Determine the [x, y] coordinate at the center of the cell enclosing the given text.  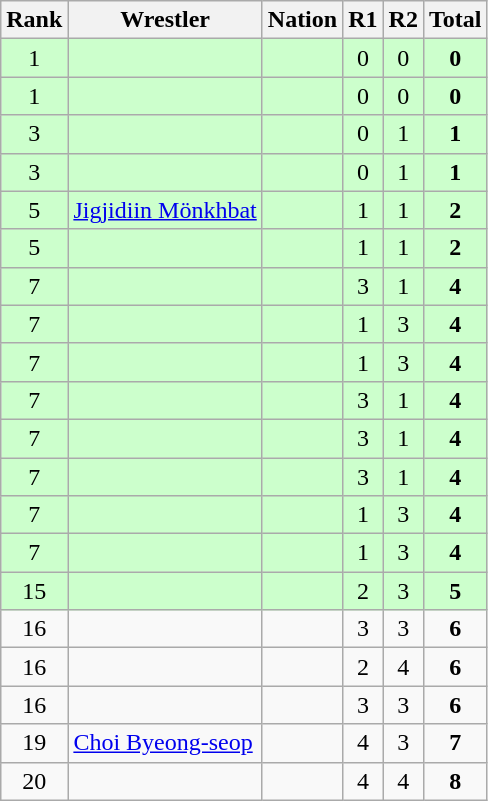
Jigjidiin Mönkhbat [165, 210]
20 [34, 781]
19 [34, 743]
Wrestler [165, 20]
Nation [302, 20]
R2 [403, 20]
8 [455, 781]
Total [455, 20]
15 [34, 591]
R1 [363, 20]
Choi Byeong-seop [165, 743]
Rank [34, 20]
